Return the [X, Y] coordinate for the center point of the cell that contains the specified text.  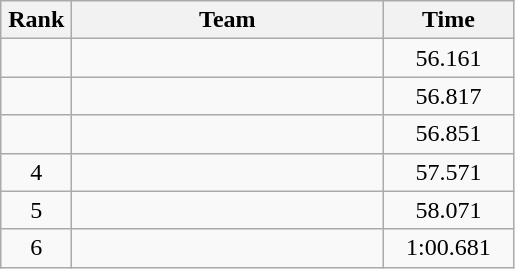
56.851 [448, 134]
5 [36, 210]
57.571 [448, 172]
6 [36, 248]
58.071 [448, 210]
56.817 [448, 96]
56.161 [448, 58]
4 [36, 172]
1:00.681 [448, 248]
Rank [36, 20]
Team [228, 20]
Time [448, 20]
